Output the (X, Y) coordinate of the center of the cell containing the given text.  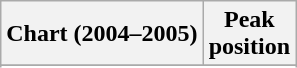
Peakposition (249, 34)
Chart (2004–2005) (102, 34)
